Return the [X, Y] coordinate for the center point of the cell that contains the specified text.  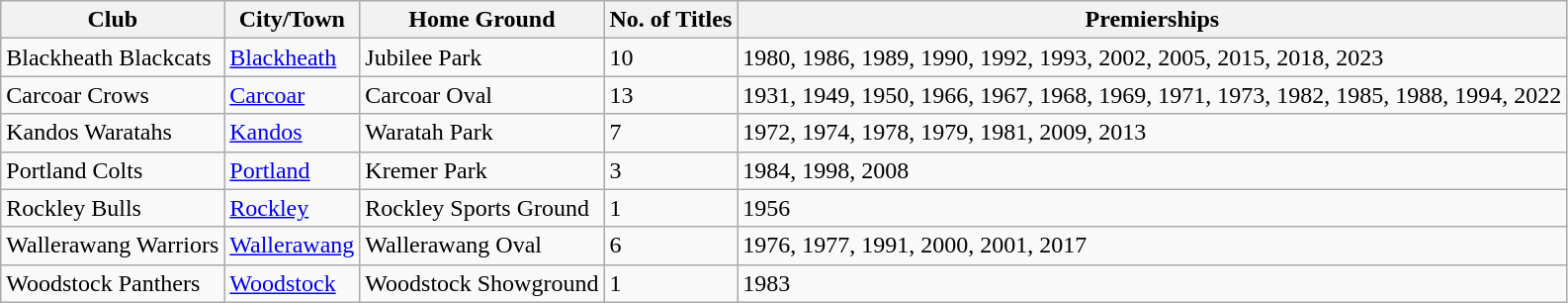
Waratah Park [482, 133]
Woodstock Panthers [113, 283]
City/Town [293, 20]
No. of Titles [670, 20]
Blackheath Blackcats [113, 57]
Carcoar Crows [113, 95]
1976, 1977, 1991, 2000, 2001, 2017 [1153, 246]
Wallerawang Warriors [113, 246]
Rockley Bulls [113, 208]
Blackheath [293, 57]
Portland Colts [113, 170]
1980, 1986, 1989, 1990, 1992, 1993, 2002, 2005, 2015, 2018, 2023 [1153, 57]
Carcoar [293, 95]
Portland [293, 170]
1931, 1949, 1950, 1966, 1967, 1968, 1969, 1971, 1973, 1982, 1985, 1988, 1994, 2022 [1153, 95]
1972, 1974, 1978, 1979, 1981, 2009, 2013 [1153, 133]
Rockley [293, 208]
Rockley Sports Ground [482, 208]
13 [670, 95]
Jubilee Park [482, 57]
3 [670, 170]
Carcoar Oval [482, 95]
Kandos Waratahs [113, 133]
1984, 1998, 2008 [1153, 170]
Kandos [293, 133]
Woodstock [293, 283]
Wallerawang Oval [482, 246]
Wallerawang [293, 246]
7 [670, 133]
10 [670, 57]
1956 [1153, 208]
Home Ground [482, 20]
1983 [1153, 283]
Woodstock Showground [482, 283]
Kremer Park [482, 170]
Premierships [1153, 20]
6 [670, 246]
Club [113, 20]
